From the cell containing the given text, extract its center point as [x, y] coordinate. 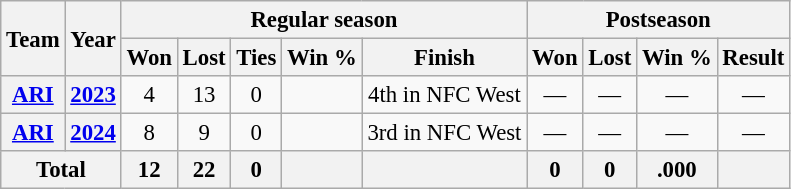
13 [204, 95]
8 [149, 133]
4 [149, 95]
2023 [93, 95]
Team [33, 38]
Postseason [658, 20]
Year [93, 38]
2024 [93, 133]
12 [149, 170]
3rd in NFC West [444, 133]
Result [754, 58]
4th in NFC West [444, 95]
Regular season [324, 20]
Total [61, 170]
Finish [444, 58]
9 [204, 133]
22 [204, 170]
.000 [677, 170]
Ties [256, 58]
